Scan for the cell matching the given text and deliver its [x, y] coordinate at center. 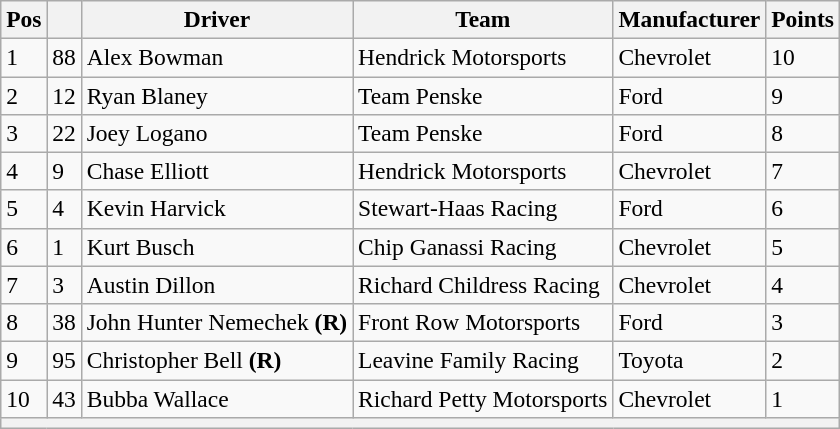
95 [64, 360]
Front Row Motorsports [483, 322]
Kevin Harvick [216, 209]
Chase Elliott [216, 171]
12 [64, 95]
Driver [216, 19]
Joey Logano [216, 133]
38 [64, 322]
Kurt Busch [216, 247]
Chip Ganassi Racing [483, 247]
Richard Petty Motorsports [483, 398]
John Hunter Nemechek (R) [216, 322]
Ryan Blaney [216, 95]
Christopher Bell (R) [216, 360]
Alex Bowman [216, 57]
Bubba Wallace [216, 398]
Pos [24, 19]
43 [64, 398]
Leavine Family Racing [483, 360]
Points [803, 19]
Toyota [690, 360]
88 [64, 57]
Stewart-Haas Racing [483, 209]
Team [483, 19]
22 [64, 133]
Richard Childress Racing [483, 285]
Manufacturer [690, 19]
Austin Dillon [216, 285]
